Pinpoint the cell where the given text exists, returning its (x, y) midpoint coordinate. 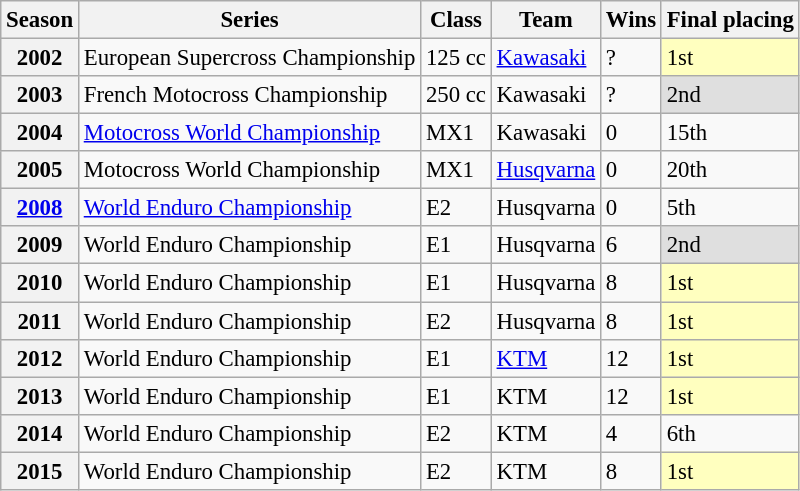
French Motocross Championship (249, 95)
Class (456, 20)
2014 (40, 433)
Wins (632, 20)
Series (249, 20)
2012 (40, 358)
2011 (40, 321)
Season (40, 20)
2009 (40, 245)
2004 (40, 133)
European Supercross Championship (249, 58)
2002 (40, 58)
2013 (40, 396)
15th (730, 133)
2005 (40, 170)
250 cc (456, 95)
5th (730, 208)
6 (632, 245)
20th (730, 170)
2003 (40, 95)
2010 (40, 283)
Team (546, 20)
125 cc (456, 58)
2008 (40, 208)
Final placing (730, 20)
6th (730, 433)
4 (632, 433)
2015 (40, 471)
